Identify which cell holds the provided text, then report its [x, y] central coordinate. 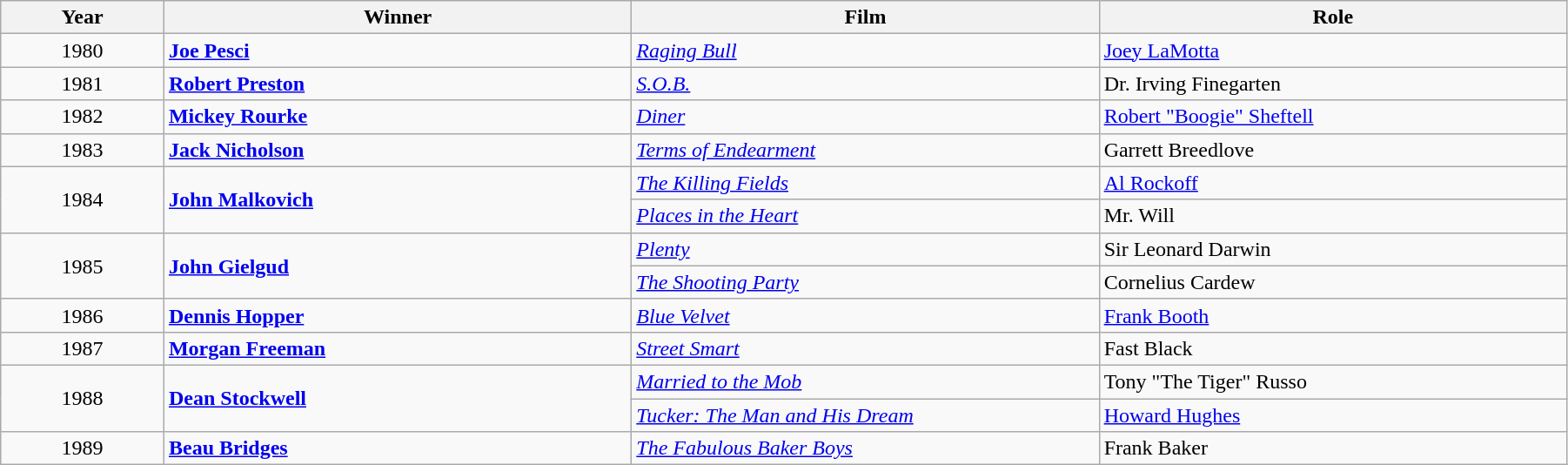
Mr. Will [1333, 216]
1985 [83, 266]
1988 [83, 398]
Terms of Endearment [865, 150]
Frank Baker [1333, 448]
Robert "Boogie" Sheftell [1333, 117]
The Fabulous Baker Boys [865, 448]
1981 [83, 84]
Year [83, 17]
Morgan Freeman [397, 348]
1984 [83, 199]
Role [1333, 17]
1980 [83, 51]
Dean Stockwell [397, 398]
Diner [865, 117]
Al Rockoff [1333, 183]
Joey LaMotta [1333, 51]
1989 [83, 448]
Garrett Breedlove [1333, 150]
S.O.B. [865, 84]
Tucker: The Man and His Dream [865, 415]
John Malkovich [397, 199]
The Shooting Party [865, 282]
Howard Hughes [1333, 415]
Jack Nicholson [397, 150]
Cornelius Cardew [1333, 282]
Blue Velvet [865, 315]
1986 [83, 315]
1987 [83, 348]
Street Smart [865, 348]
Plenty [865, 249]
John Gielgud [397, 266]
Mickey Rourke [397, 117]
Fast Black [1333, 348]
Raging Bull [865, 51]
Dr. Irving Finegarten [1333, 84]
Dennis Hopper [397, 315]
Film [865, 17]
1983 [83, 150]
Joe Pesci [397, 51]
Places in the Heart [865, 216]
1982 [83, 117]
Winner [397, 17]
Sir Leonard Darwin [1333, 249]
Frank Booth [1333, 315]
Tony "The Tiger" Russo [1333, 381]
Robert Preston [397, 84]
The Killing Fields [865, 183]
Married to the Mob [865, 381]
Beau Bridges [397, 448]
